Return [X, Y] of the center of cell containing provided text 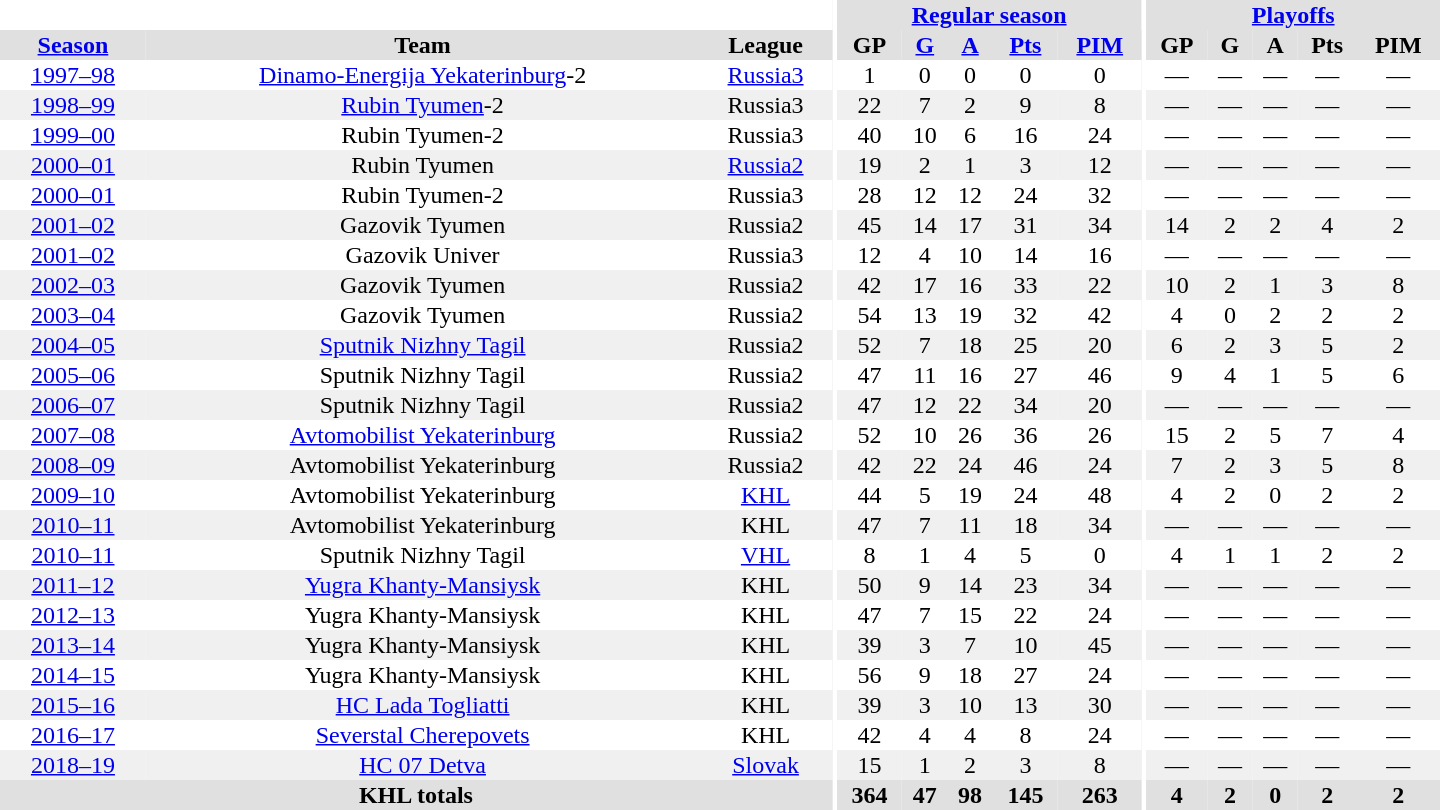
1999–00 [73, 135]
98 [970, 795]
2002–03 [73, 285]
36 [1026, 435]
23 [1026, 585]
2008–09 [73, 465]
2012–13 [73, 615]
Regular season [990, 15]
2014–15 [73, 675]
2005–06 [73, 375]
Rubin Tyumen [422, 165]
50 [870, 585]
VHL [765, 555]
HC 07 Detva [422, 765]
1997–98 [73, 75]
2013–14 [73, 645]
Team [422, 45]
2003–04 [73, 315]
Severstal Cherepovets [422, 735]
Playoffs [1293, 15]
1998–99 [73, 105]
2016–17 [73, 735]
145 [1026, 795]
2006–07 [73, 405]
48 [1100, 495]
31 [1026, 225]
2015–16 [73, 705]
56 [870, 675]
33 [1026, 285]
40 [870, 135]
2011–12 [73, 585]
HC Lada Togliatti [422, 705]
League [765, 45]
28 [870, 195]
44 [870, 495]
2007–08 [73, 435]
30 [1100, 705]
2004–05 [73, 345]
2009–10 [73, 495]
364 [870, 795]
54 [870, 315]
Season [73, 45]
Gazovik Univer [422, 255]
Dinamo-Energija Yekaterinburg-2 [422, 75]
25 [1026, 345]
263 [1100, 795]
Slovak [765, 765]
2018–19 [73, 765]
KHL totals [416, 795]
